Identify which cell holds the provided text, then report its (x, y) central coordinate. 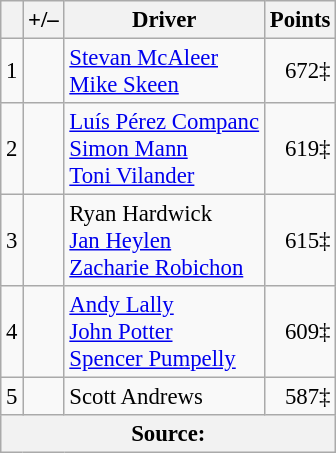
615‡ (300, 241)
Scott Andrews (164, 397)
Luís Pérez Companc Simon Mann Toni Vilander (164, 149)
Andy Lally John Potter Spencer Pumpelly (164, 332)
4 (12, 332)
Points (300, 20)
Driver (164, 20)
672‡ (300, 72)
Ryan Hardwick Jan Heylen Zacharie Robichon (164, 241)
587‡ (300, 397)
5 (12, 397)
1 (12, 72)
Stevan McAleer Mike Skeen (164, 72)
+/– (44, 20)
3 (12, 241)
619‡ (300, 149)
609‡ (300, 332)
2 (12, 149)
